Output the [x, y] coordinate of the center of the cell containing the given text.  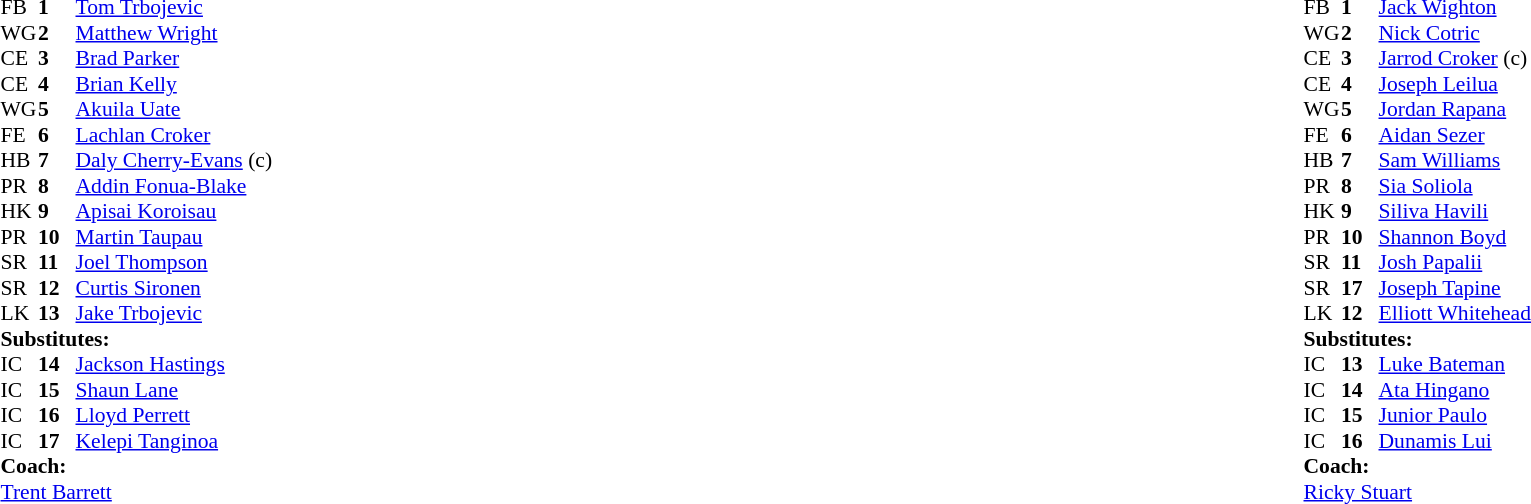
Joseph Tapine [1455, 288]
Aidan Sezer [1455, 135]
Kelepi Tanginoa [174, 441]
Elliott Whitehead [1455, 313]
Lachlan Croker [174, 135]
Jackson Hastings [174, 365]
Jarrod Croker (c) [1455, 59]
Martin Taupau [174, 237]
Luke Bateman [1455, 365]
Jake Trbojevic [174, 313]
Jordan Rapana [1455, 109]
Lloyd Perrett [174, 415]
Matthew Wright [174, 33]
Sam Williams [1455, 161]
Shaun Lane [174, 390]
Junior Paulo [1455, 415]
Nick Cotric [1455, 33]
Addin Fonua-Blake [174, 186]
Shannon Boyd [1455, 237]
Ata Hingano [1455, 390]
Brad Parker [174, 59]
Daly Cherry-Evans (c) [174, 161]
Apisai Koroisau [174, 211]
Joseph Leilua [1455, 84]
Sia Soliola [1455, 186]
Curtis Sironen [174, 288]
Siliva Havili [1455, 211]
Josh Papalii [1455, 263]
Brian Kelly [174, 84]
Joel Thompson [174, 263]
Dunamis Lui [1455, 441]
Akuila Uate [174, 109]
